Return (x, y) of the center of cell containing provided text 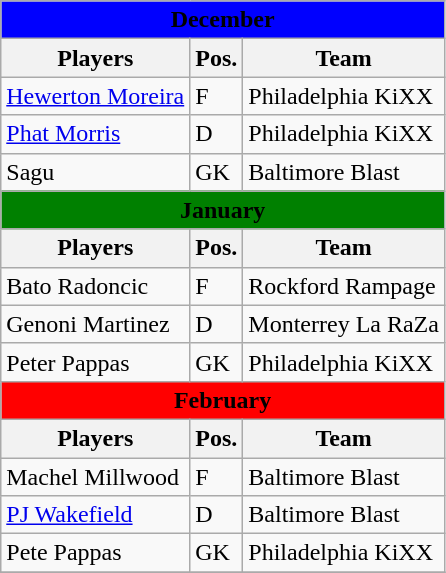
February (223, 400)
December (223, 20)
Machel Millwood (96, 477)
Bato Radoncic (96, 286)
Pete Pappas (96, 553)
Monterrey La RaZa (344, 324)
Phat Morris (96, 134)
Rockford Rampage (344, 286)
Hewerton Moreira (96, 96)
Sagu (96, 172)
PJ Wakefield (96, 515)
Genoni Martinez (96, 324)
Peter Pappas (96, 362)
January (223, 210)
